Return (x, y) of the center of cell containing provided text 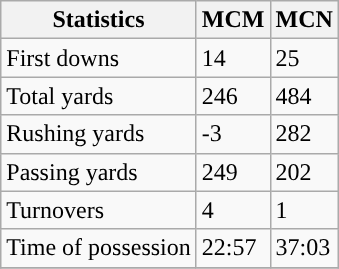
MCM (233, 20)
Total yards (99, 96)
246 (233, 96)
Statistics (99, 20)
37:03 (304, 248)
202 (304, 172)
MCN (304, 20)
Rushing yards (99, 134)
First downs (99, 58)
22:57 (233, 248)
249 (233, 172)
Time of possession (99, 248)
-3 (233, 134)
4 (233, 210)
Turnovers (99, 210)
14 (233, 58)
1 (304, 210)
25 (304, 58)
484 (304, 96)
282 (304, 134)
Passing yards (99, 172)
